Provide the [x, y] coordinate of the cell's center where the given text is located.  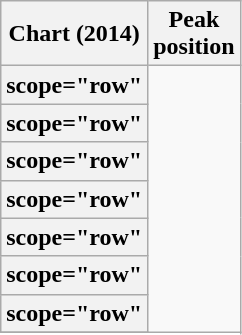
Peakposition [194, 34]
Chart (2014) [74, 34]
